Extract the [x, y] coordinate from the center of the cell holding the provided text.  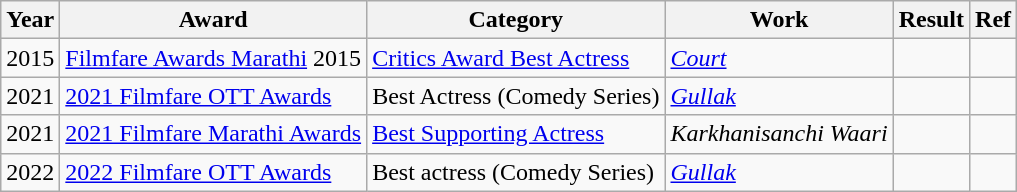
Best actress (Comedy Series) [516, 172]
Filmfare Awards Marathi 2015 [214, 58]
Award [214, 20]
Best Supporting Actress [516, 134]
Result [931, 20]
Category [516, 20]
2022 Filmfare OTT Awards [214, 172]
2021 Filmfare Marathi Awards [214, 134]
2021 Filmfare OTT Awards [214, 96]
Court [779, 58]
Best Actress (Comedy Series) [516, 96]
2022 [30, 172]
Karkhanisanchi Waari [779, 134]
Ref [994, 20]
Work [779, 20]
2015 [30, 58]
Year [30, 20]
Critics Award Best Actress [516, 58]
